Extract the [X, Y] coordinate from the center of the cell holding the provided text.  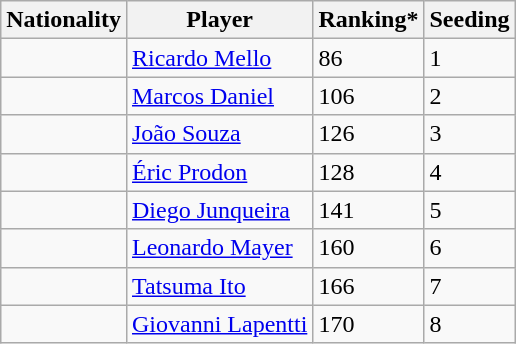
Marcos Daniel [219, 96]
7 [470, 286]
1 [470, 58]
João Souza [219, 134]
128 [368, 172]
160 [368, 248]
Ricardo Mello [219, 58]
Player [219, 20]
86 [368, 58]
Ranking* [368, 20]
141 [368, 210]
170 [368, 324]
Leonardo Mayer [219, 248]
6 [470, 248]
Diego Junqueira [219, 210]
3 [470, 134]
106 [368, 96]
Seeding [470, 20]
Giovanni Lapentti [219, 324]
2 [470, 96]
126 [368, 134]
166 [368, 286]
Éric Prodon [219, 172]
Nationality [64, 20]
4 [470, 172]
5 [470, 210]
Tatsuma Ito [219, 286]
8 [470, 324]
